Determine the [x, y] coordinate at the center of the cell enclosing the given text.  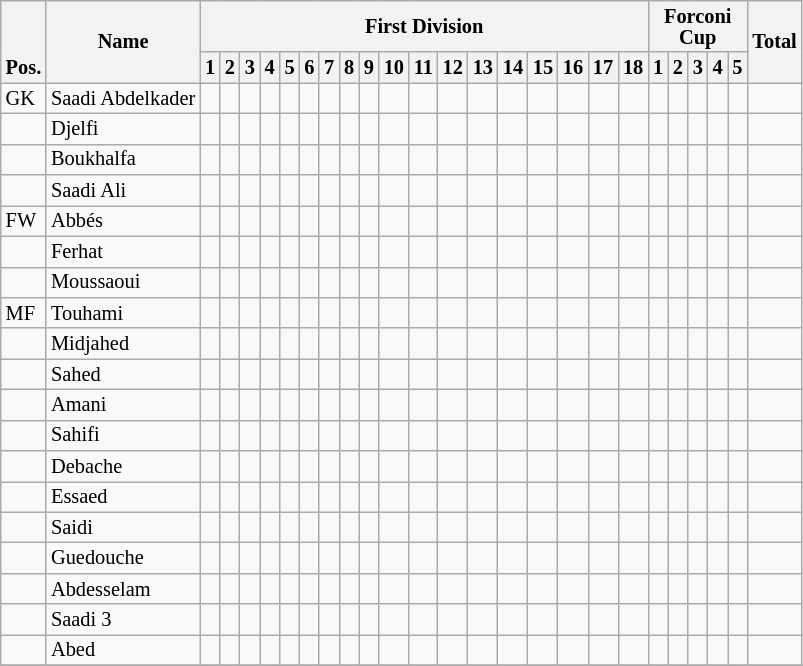
Debache [123, 466]
Amani [123, 404]
Name [123, 41]
13 [483, 68]
Abdesselam [123, 588]
Saadi Abdelkader [123, 98]
12 [453, 68]
Sahed [123, 374]
8 [349, 68]
Guedouche [123, 558]
Essaed [123, 496]
17 [603, 68]
Ferhat [123, 252]
Touhami [123, 312]
GK [24, 98]
MF [24, 312]
Abbés [123, 220]
16 [573, 68]
Sahifi [123, 436]
Forconi Cup [698, 26]
Boukhalfa [123, 160]
15 [543, 68]
Saadi Ali [123, 190]
First Division [424, 26]
Total [774, 41]
Djelfi [123, 128]
9 [369, 68]
Midjahed [123, 344]
11 [424, 68]
Abed [123, 650]
Pos. [24, 41]
Saadi 3 [123, 620]
18 [633, 68]
Saidi [123, 528]
14 [513, 68]
FW [24, 220]
7 [329, 68]
6 [309, 68]
Moussaoui [123, 282]
10 [394, 68]
